Capture the cell that displays the provided text and extract its (x, y) central coordinate. 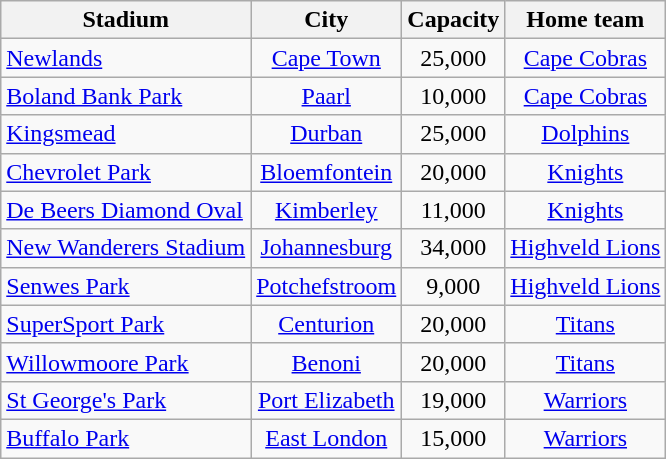
Bloemfontein (326, 172)
34,000 (454, 248)
Johannesburg (326, 248)
9,000 (454, 286)
Senwes Park (126, 286)
Centurion (326, 324)
Durban (326, 134)
Home team (586, 20)
De Beers Diamond Oval (126, 210)
Benoni (326, 362)
Capacity (454, 20)
Kimberley (326, 210)
Paarl (326, 96)
Newlands (126, 58)
Dolphins (586, 134)
Willowmoore Park (126, 362)
St George's Park (126, 400)
Chevrolet Park (126, 172)
19,000 (454, 400)
Port Elizabeth (326, 400)
City (326, 20)
Kingsmead (126, 134)
Stadium (126, 20)
East London (326, 438)
Buffalo Park (126, 438)
10,000 (454, 96)
New Wanderers Stadium (126, 248)
15,000 (454, 438)
SuperSport Park (126, 324)
Potchefstroom (326, 286)
Cape Town (326, 58)
Boland Bank Park (126, 96)
11,000 (454, 210)
